Return the [x, y] coordinate for the center point of the cell that contains the specified text.  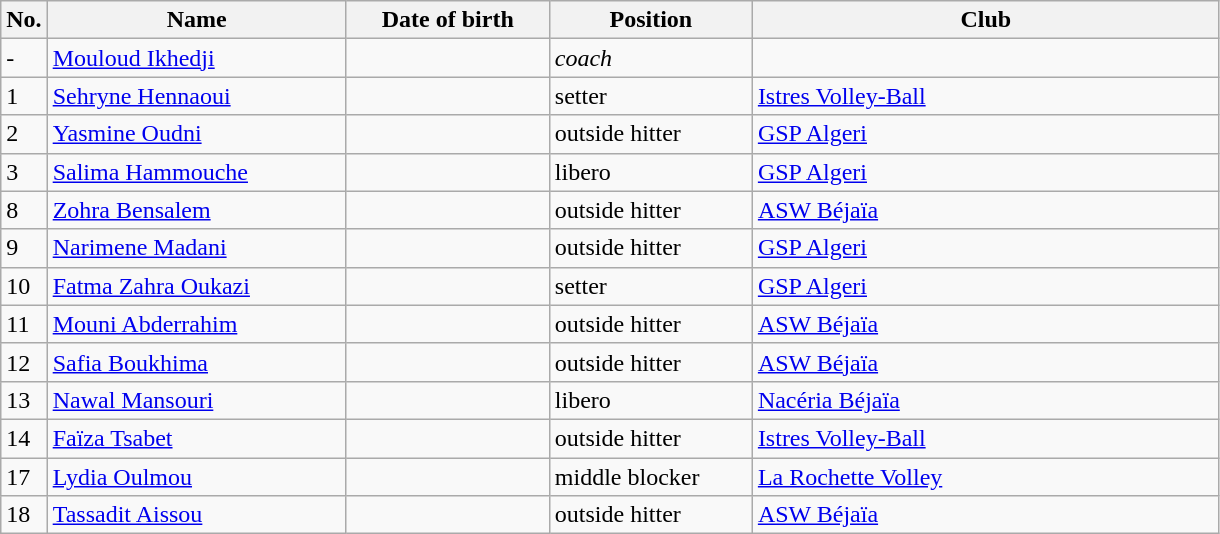
Nawal Mansouri [196, 400]
17 [24, 477]
Zohra Bensalem [196, 210]
Safia Boukhima [196, 362]
1 [24, 96]
Faïza Tsabet [196, 438]
Date of birth [448, 20]
Mouloud Ikhedji [196, 58]
Position [650, 20]
Tassadit Aissou [196, 515]
12 [24, 362]
Fatma Zahra Oukazi [196, 286]
Club [986, 20]
10 [24, 286]
11 [24, 324]
middle blocker [650, 477]
- [24, 58]
2 [24, 134]
Nacéria Béjaïa [986, 400]
Salima Hammouche [196, 172]
No. [24, 20]
13 [24, 400]
La Rochette Volley [986, 477]
3 [24, 172]
Mouni Abderrahim [196, 324]
Yasmine Oudni [196, 134]
9 [24, 248]
14 [24, 438]
18 [24, 515]
Sehryne Hennaoui [196, 96]
Name [196, 20]
coach [650, 58]
Lydia Oulmou [196, 477]
8 [24, 210]
Narimene Madani [196, 248]
